Scan for the cell matching the given text and deliver its [x, y] coordinate at center. 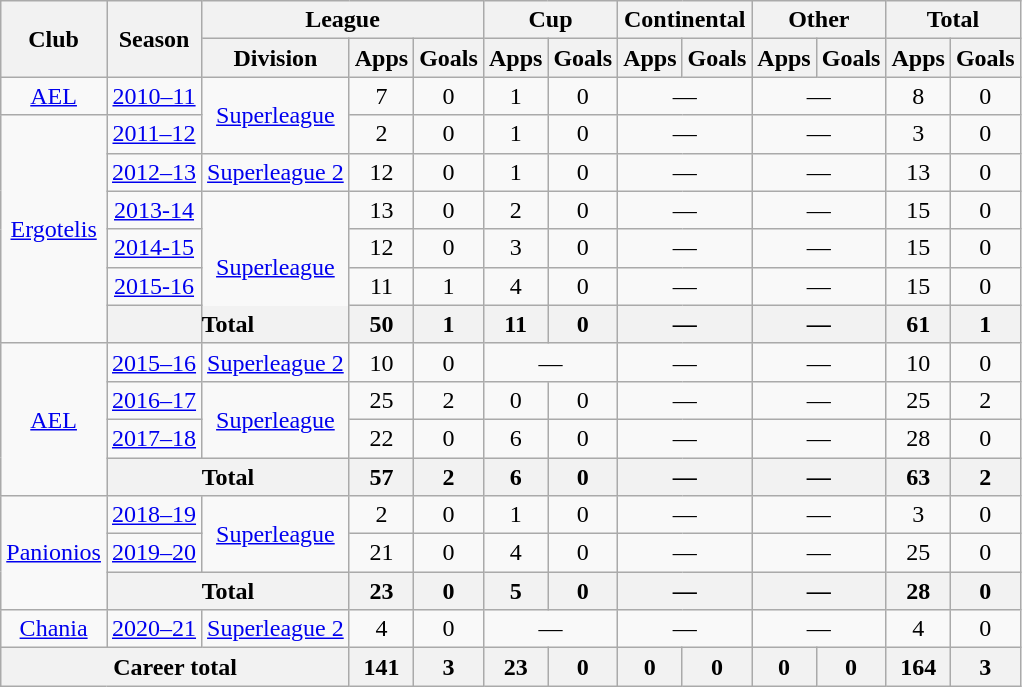
Career total [175, 667]
Season [154, 39]
2020–21 [154, 629]
Ergotelis [54, 229]
2015-16 [154, 286]
Other [819, 20]
8 [918, 96]
2012–13 [154, 172]
57 [381, 477]
2016–17 [154, 400]
2010–11 [154, 96]
21 [381, 553]
5 [515, 591]
2019–20 [154, 553]
2018–19 [154, 515]
50 [381, 324]
Division [276, 58]
63 [918, 477]
164 [918, 667]
Chania [54, 629]
141 [381, 667]
7 [381, 96]
2013-14 [154, 210]
League [343, 20]
2014-15 [154, 248]
2011–12 [154, 134]
2017–18 [154, 438]
Continental [685, 20]
Cup [550, 20]
61 [918, 324]
Club [54, 39]
2015–16 [154, 362]
Panionios [54, 553]
22 [381, 438]
